Determine the [x, y] coordinate at the center of the cell enclosing the given text.  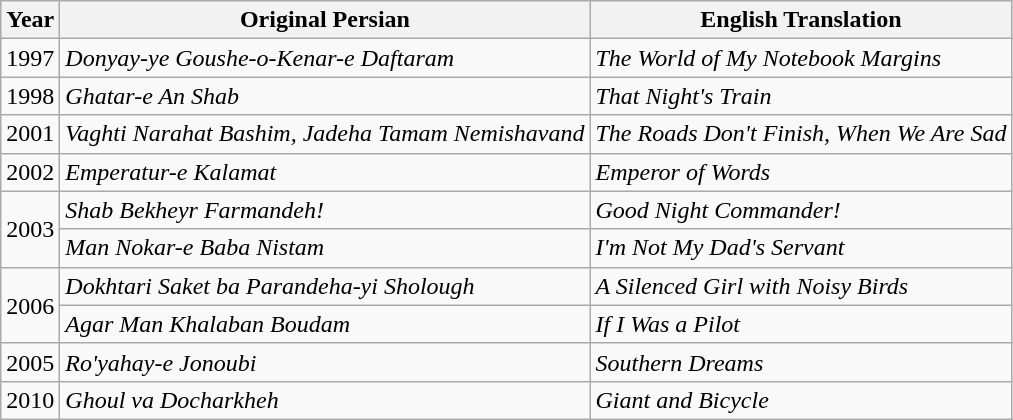
2001 [30, 134]
2006 [30, 305]
That Night's Train [801, 96]
2003 [30, 229]
The World of My Notebook Margins [801, 58]
Agar Man Khalaban Boudam [325, 324]
If I Was a Pilot [801, 324]
Year [30, 20]
2010 [30, 400]
Southern Dreams [801, 362]
Dokhtari Saket ba Parandeha-yi Sholough [325, 286]
2002 [30, 172]
1997 [30, 58]
Original Persian [325, 20]
Ro'yahay-e Jonoubi [325, 362]
Giant and Bicycle [801, 400]
Man Nokar-e Baba Nistam [325, 248]
I'm Not My Dad's Servant [801, 248]
Emperatur-e Kalamat [325, 172]
1998 [30, 96]
Ghatar-e An Shab [325, 96]
Donyay-ye Goushe-o-Kenar-e Daftaram [325, 58]
Shab Bekheyr Farmandeh! [325, 210]
English Translation [801, 20]
Good Night Commander! [801, 210]
Vaghti Narahat Bashim, Jadeha Tamam Nemishavand [325, 134]
2005 [30, 362]
Ghoul va Docharkheh [325, 400]
The Roads Don't Finish, When We Are Sad [801, 134]
A Silenced Girl with Noisy Birds [801, 286]
Emperor of Words [801, 172]
